For the text-containing cell, return its midpoint in (x, y) coordinate format. 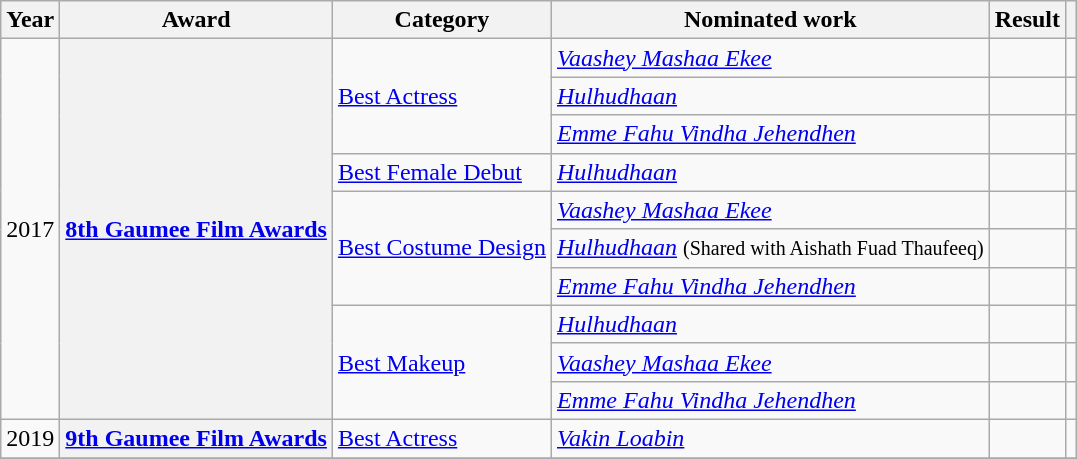
Nominated work (770, 20)
8th Gaumee Film Awards (196, 230)
Award (196, 20)
Category (442, 20)
Result (1027, 20)
Best Costume Design (442, 248)
Best Female Debut (442, 172)
Hulhudhaan (Shared with Aishath Fuad Thaufeeq) (770, 248)
2019 (30, 438)
Best Makeup (442, 362)
Vakin Loabin (770, 438)
Year (30, 20)
2017 (30, 230)
9th Gaumee Film Awards (196, 438)
